Search for the cell housing the specified text and yield its [x, y] center coordinate. 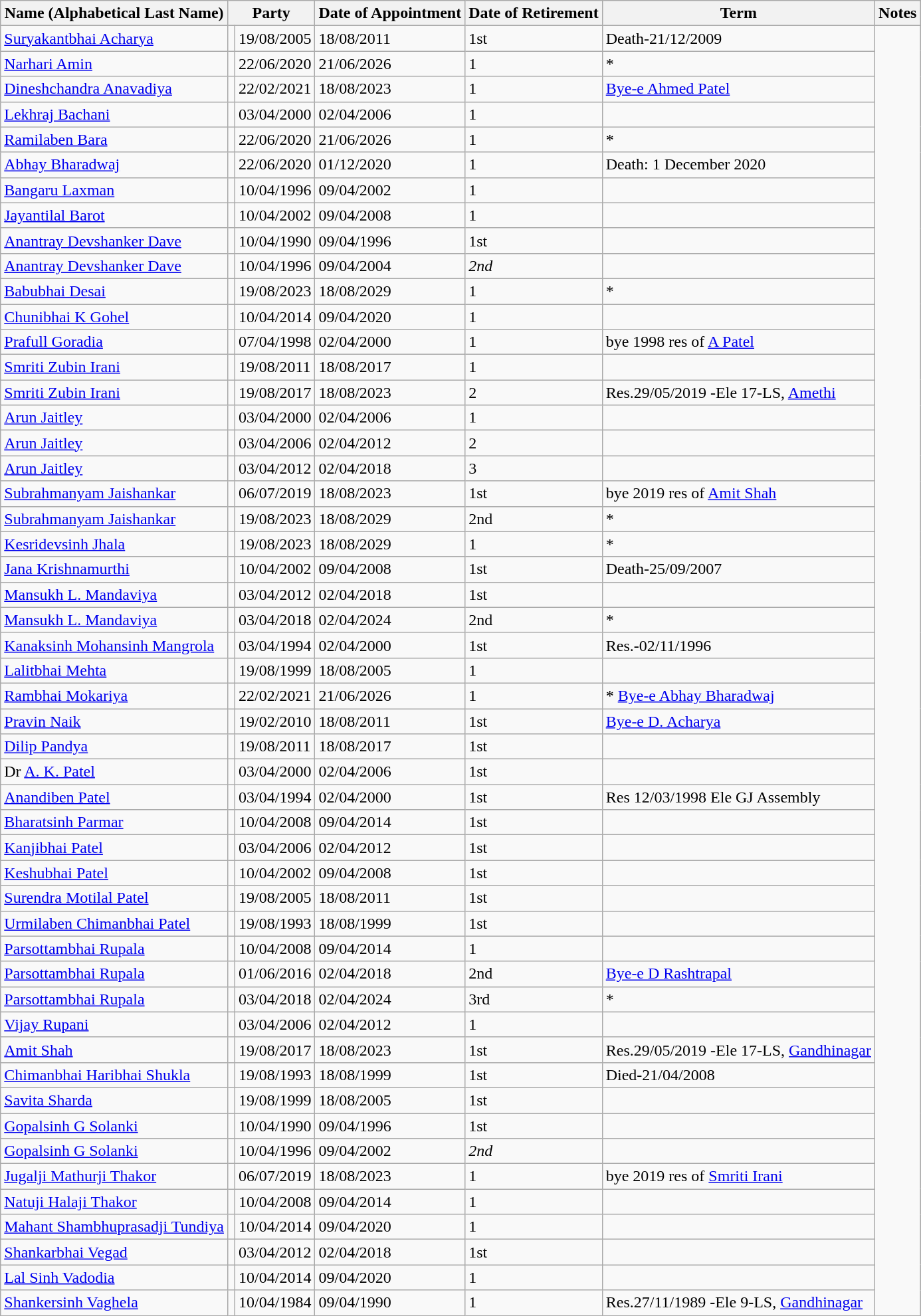
Bye-e D Rashtrapal [738, 974]
Vijay Rupani [114, 1024]
Bharatsinh Parmar [114, 822]
Urmilaben Chimanbhai Patel [114, 923]
Res 12/03/1998 Ele GJ Assembly [738, 797]
Jugalji Mathurji Thakor [114, 1176]
Dineshchandra Anavadiya [114, 89]
Abhay Bharadwaj [114, 165]
Lekhraj Bachani [114, 114]
Date of Retirement [534, 13]
Mahant Shambhuprasadji Tundiya [114, 1227]
Anandiben Patel [114, 797]
Jana Krishnamurthi [114, 569]
Savita Sharda [114, 1100]
Death-25/09/2007 [738, 569]
Lalitbhai Mehta [114, 670]
Term [738, 13]
Babubhai Desai [114, 291]
Jayantilal Barot [114, 215]
01/12/2020 [390, 165]
Natuji Halaji Thakor [114, 1202]
09/04/1990 [390, 1303]
3rd [534, 999]
Narhari Amin [114, 64]
Kanjibhai Patel [114, 848]
Ramilaben Bara [114, 140]
Dilip Pandya [114, 747]
Res.-02/11/1996 [738, 645]
Amit Shah [114, 1050]
01/06/2016 [275, 974]
Keshubhai Patel [114, 873]
Name (Alphabetical Last Name) [114, 13]
Lal Sinh Vadodia [114, 1277]
Res.27/11/1989 -Ele 9-LS, Gandhinagar [738, 1303]
Chimanbhai Haribhai Shukla [114, 1075]
bye 2019 res of Smriti Irani [738, 1176]
Chunibhai K Gohel [114, 317]
Shankarbhai Vegad [114, 1252]
19/02/2010 [275, 721]
Res.29/05/2019 -Ele 17-LS, Gandhinagar [738, 1050]
Bye-e D. Acharya [738, 721]
Dr A. K. Patel [114, 772]
Res.29/05/2019 -Ele 17-LS, Amethi [738, 393]
bye 1998 res of A Patel [738, 342]
Notes [898, 13]
09/04/2004 [390, 266]
Bye-e Ahmed Patel [738, 89]
Death-21/12/2009 [738, 39]
Kesridevsinh Jhala [114, 544]
Death: 1 December 2020 [738, 165]
Rambhai Mokariya [114, 696]
bye 2019 res of Amit Shah [738, 494]
10/04/1984 [275, 1303]
* Bye-e Abhay Bharadwaj [738, 696]
Party [271, 13]
Date of Appointment [390, 13]
Kanaksinh Mohansinh Mangrola [114, 645]
Shankersinh Vaghela [114, 1303]
Surendra Motilal Patel [114, 898]
Died-21/04/2008 [738, 1075]
Pravin Naik [114, 721]
Suryakantbhai Acharya [114, 39]
Bangaru Laxman [114, 190]
Prafull Goradia [114, 342]
3 [534, 468]
07/04/1998 [275, 342]
